Return the [X, Y] coordinate for the center point of the cell that contains the specified text.  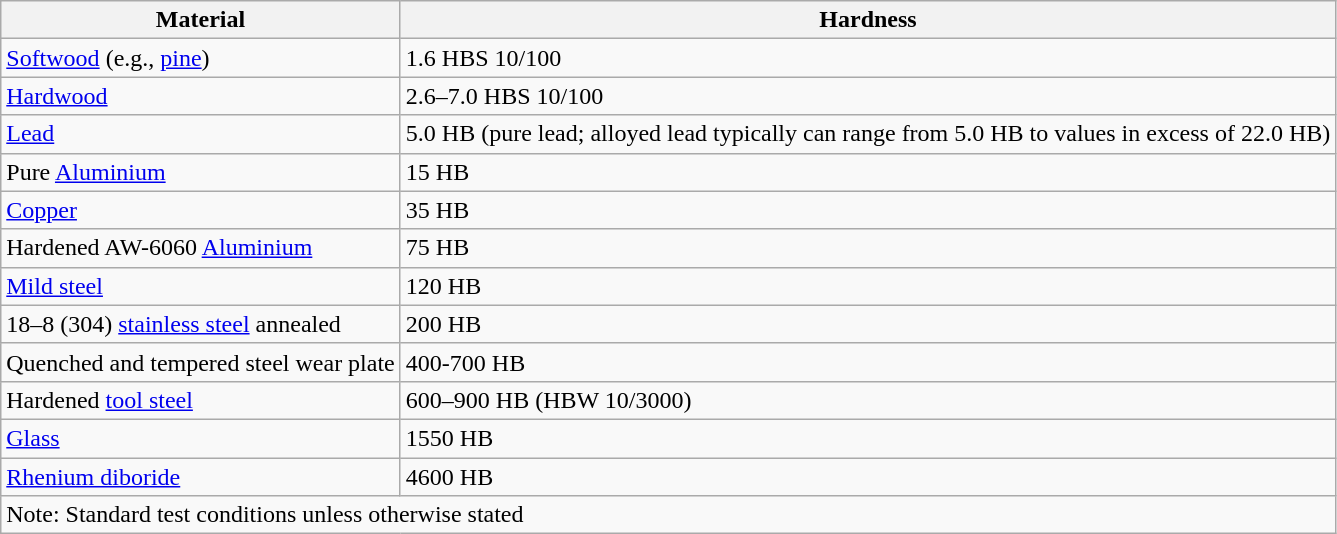
Material [201, 20]
Hardened tool steel [201, 400]
18–8 (304) stainless steel annealed [201, 324]
600–900 HB (HBW 10/3000) [868, 400]
75 HB [868, 248]
Mild steel [201, 286]
Hardness [868, 20]
1550 HB [868, 438]
Pure Aluminium [201, 172]
4600 HB [868, 477]
Softwood (e.g., pine) [201, 58]
Note: Standard test conditions unless otherwise stated [668, 515]
200 HB [868, 324]
Hardened AW-6060 Aluminium [201, 248]
Glass [201, 438]
35 HB [868, 210]
Rhenium diboride [201, 477]
5.0 HB (pure lead; alloyed lead typically can range from 5.0 HB to values in excess of 22.0 HB) [868, 134]
2.6–7.0 HBS 10/100 [868, 96]
120 HB [868, 286]
Hardwood [201, 96]
Quenched and tempered steel wear plate [201, 362]
400-700 HB [868, 362]
1.6 HBS 10/100 [868, 58]
15 HB [868, 172]
Lead [201, 134]
Copper [201, 210]
